Search for the cell housing the specified text and yield its [X, Y] center coordinate. 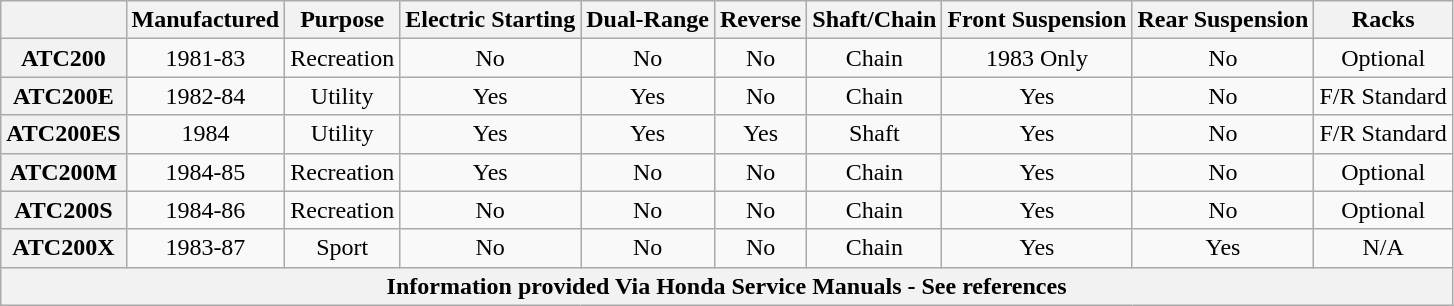
ATC200S [64, 210]
Purpose [342, 20]
Information provided Via Honda Service Manuals - See references [727, 286]
N/A [1383, 248]
ATC200M [64, 172]
Electric Starting [490, 20]
Dual-Range [648, 20]
Shaft [874, 134]
Shaft/Chain [874, 20]
Front Suspension [1037, 20]
Sport [342, 248]
ATC200X [64, 248]
1984 [206, 134]
Manufactured [206, 20]
Racks [1383, 20]
ATC200ES [64, 134]
1984-86 [206, 210]
1983-87 [206, 248]
1982-84 [206, 96]
ATC200 [64, 58]
1984-85 [206, 172]
Rear Suspension [1223, 20]
1983 Only [1037, 58]
Reverse [760, 20]
ATC200E [64, 96]
1981-83 [206, 58]
